Detect which cell encompasses the target text, then output its (x, y) center coordinate. 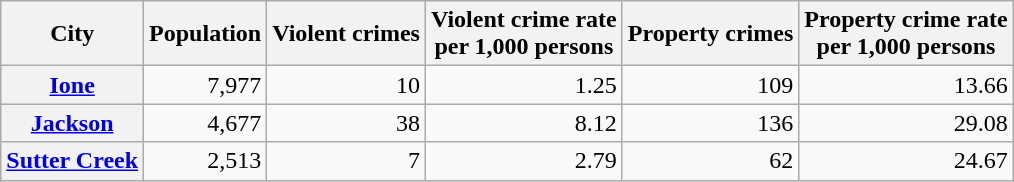
Violent crimes (346, 34)
7,977 (206, 85)
62 (710, 161)
Violent crime rateper 1,000 persons (524, 34)
8.12 (524, 123)
136 (710, 123)
Property crime rateper 1,000 persons (906, 34)
38 (346, 123)
Population (206, 34)
4,677 (206, 123)
1.25 (524, 85)
24.67 (906, 161)
City (72, 34)
Sutter Creek (72, 161)
Property crimes (710, 34)
13.66 (906, 85)
10 (346, 85)
Jackson (72, 123)
Ione (72, 85)
29.08 (906, 123)
109 (710, 85)
2.79 (524, 161)
7 (346, 161)
2,513 (206, 161)
